Provide the (x, y) coordinate of the cell's center where the given text is located.  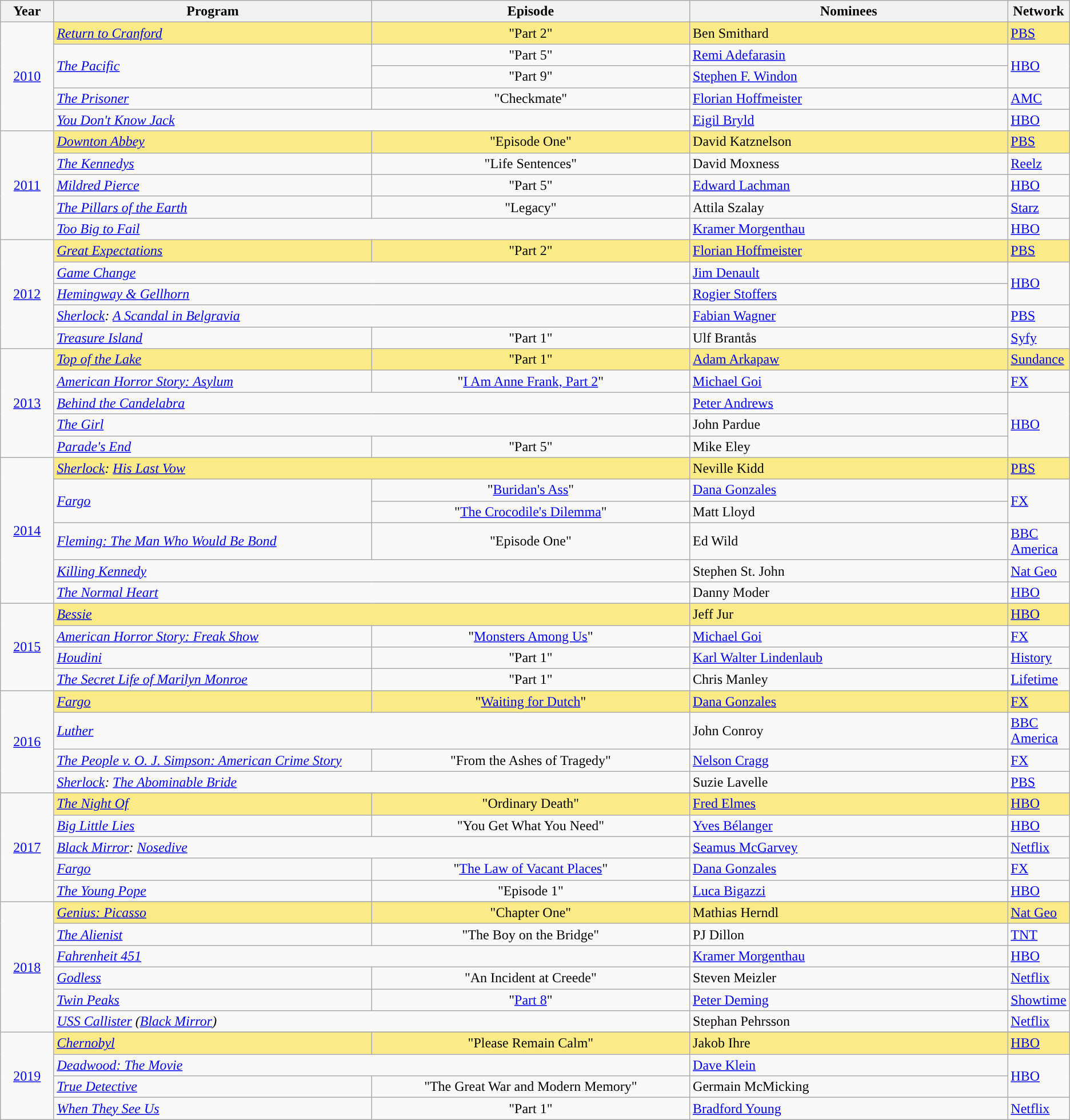
Top of the Lake (213, 360)
2016 (27, 742)
"Episode 1" (530, 891)
Mathias Herndl (849, 912)
Steven Meizler (849, 978)
Sherlock: A Scandal in Belgravia (372, 316)
2019 (27, 1076)
The Secret Life of Marilyn Monroe (213, 680)
Starz (1039, 207)
History (1039, 658)
The Girl (372, 425)
John Conroy (849, 731)
Treasure Island (213, 338)
Syfy (1039, 338)
Fabian Wagner (849, 316)
The Alienist (213, 934)
Ben Smithard (849, 33)
USS Callister (Black Mirror) (372, 1022)
Game Change (372, 273)
Mildred Pierce (213, 185)
Bradford Young (849, 1109)
"Waiting for Dutch" (530, 702)
2012 (27, 294)
"Monsters Among Us" (530, 636)
Fleming: The Man Who Would Be Bond (213, 541)
"Buridan's Ass" (530, 490)
Return to Cranford (213, 33)
Attila Szalay (849, 207)
The People v. O. J. Simpson: American Crime Story (213, 760)
Rogier Stoffers (849, 294)
Edward Lachman (849, 185)
Dave Klein (849, 1065)
Stephen St. John (849, 571)
"The Crocodile's Dilemma" (530, 512)
Too Big to Fail (372, 229)
When They See Us (213, 1109)
"The Great War and Modern Memory" (530, 1087)
Hemingway & Gellhorn (372, 294)
Showtime (1039, 1000)
Stephan Pehrsson (849, 1022)
2013 (27, 403)
TNT (1039, 934)
Chris Manley (849, 680)
AMC (1039, 98)
The Pillars of the Earth (213, 207)
John Pardue (849, 425)
Suzie Lavelle (849, 782)
Sherlock: His Last Vow (372, 468)
Yves Bélanger (849, 826)
True Detective (213, 1087)
PJ Dillon (849, 934)
Jakob Ihre (849, 1043)
Reelz (1039, 164)
"The Law of Vacant Places" (530, 869)
Danny Moder (849, 592)
Fred Elmes (849, 804)
Downton Abbey (213, 142)
The Normal Heart (372, 592)
The Prisoner (213, 98)
"Life Sentences" (530, 164)
"The Boy on the Bridge" (530, 934)
"Part 9" (530, 77)
Peter Deming (849, 1000)
"I Am Anne Frank, Part 2" (530, 381)
Karl Walter Lindenlaub (849, 658)
Great Expectations (213, 250)
David Katznelson (849, 142)
Big Little Lies (213, 826)
2011 (27, 185)
Stephen F. Windon (849, 77)
Peter Andrews (849, 403)
Houdini (213, 658)
American Horror Story: Asylum (213, 381)
Eigil Bryld (849, 120)
Jeff Jur (849, 614)
Nominees (849, 11)
Germain McMicking (849, 1087)
The Kennedys (213, 164)
"Checkmate" (530, 98)
"From the Ashes of Tragedy" (530, 760)
Jim Denault (849, 273)
Luca Bigazzi (849, 891)
2018 (27, 967)
"Chapter One" (530, 912)
Twin Peaks (213, 1000)
2014 (27, 531)
Program (213, 11)
Lifetime (1039, 680)
Chernobyl (213, 1043)
"An Incident at Creede" (530, 978)
Year (27, 11)
Genius: Picasso (213, 912)
2015 (27, 647)
2010 (27, 77)
Episode (530, 11)
Ulf Brantås (849, 338)
Killing Kennedy (372, 571)
The Night Of (213, 804)
Ed Wild (849, 541)
Remi Adefarasin (849, 55)
"Ordinary Death" (530, 804)
David Moxness (849, 164)
American Horror Story: Freak Show (213, 636)
"Legacy" (530, 207)
The Pacific (213, 66)
The Young Pope (213, 891)
"You Get What You Need" (530, 826)
Mike Eley (849, 447)
"Part 8" (530, 1000)
2017 (27, 847)
Matt Lloyd (849, 512)
Godless (213, 978)
Nelson Cragg (849, 760)
Sundance (1039, 360)
Deadwood: The Movie (372, 1065)
Seamus McGarvey (849, 847)
"Please Remain Calm" (530, 1043)
Sherlock: The Abominable Bride (372, 782)
Behind the Candelabra (372, 403)
Black Mirror: Nosedive (372, 847)
Parade's End (213, 447)
You Don't Know Jack (372, 120)
Fahrenheit 451 (372, 956)
Neville Kidd (849, 468)
Luther (372, 731)
Bessie (372, 614)
Network (1039, 11)
Adam Arkapaw (849, 360)
